Capture the cell that displays the provided text and extract its [X, Y] central coordinate. 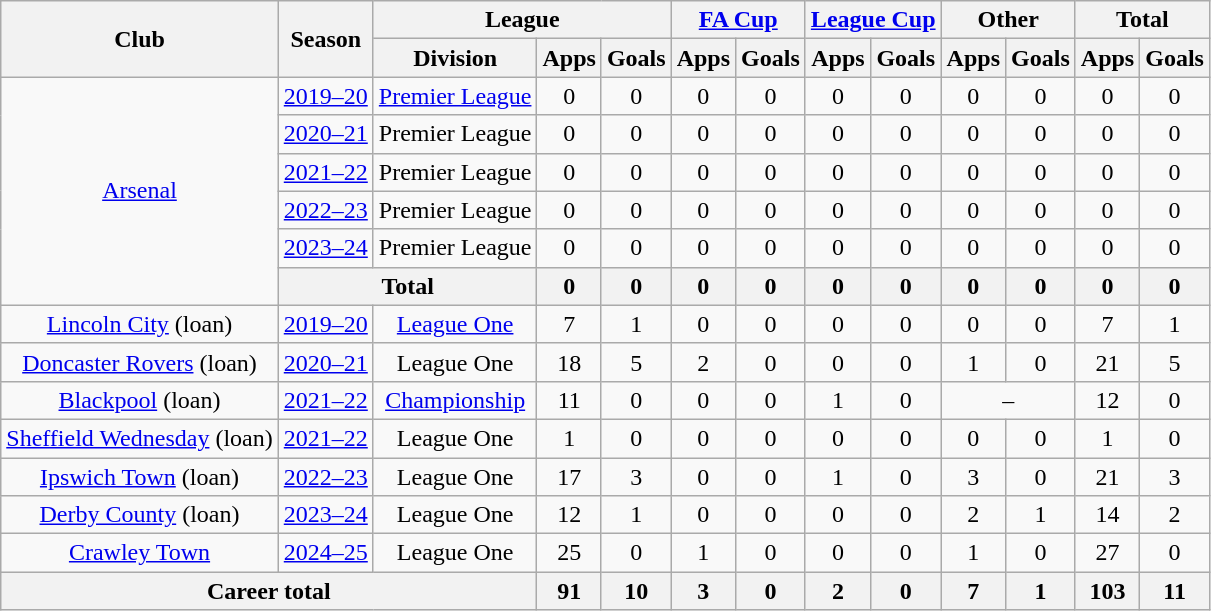
Division [455, 58]
League [522, 20]
17 [569, 477]
2024–25 [326, 553]
Season [326, 39]
Championship [455, 400]
Derby County (loan) [140, 515]
10 [636, 591]
Arsenal [140, 191]
Crawley Town [140, 553]
FA Cup [738, 20]
Career total [269, 591]
Doncaster Rovers (loan) [140, 362]
Blackpool (loan) [140, 400]
27 [1107, 553]
– [1008, 400]
25 [569, 553]
103 [1107, 591]
Club [140, 39]
League Cup [873, 20]
18 [569, 362]
Ipswich Town (loan) [140, 477]
Sheffield Wednesday (loan) [140, 438]
Other [1008, 20]
Lincoln City (loan) [140, 324]
14 [1107, 515]
91 [569, 591]
